Determine the [x, y] coordinate at the center of the cell enclosing the given text.  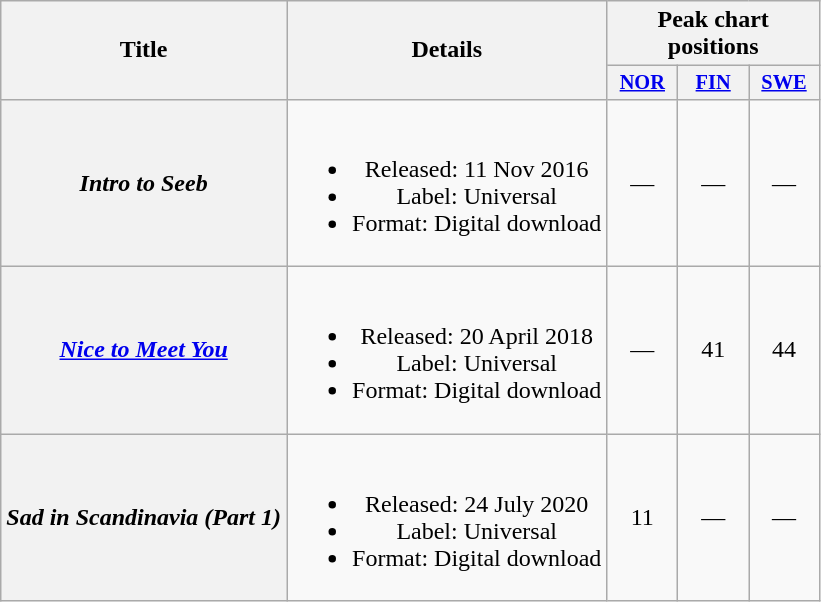
FIN [714, 83]
Released: 24 July 2020Label: UniversalFormat: Digital download [447, 518]
Nice to Meet You [144, 350]
Details [447, 50]
11 [642, 518]
41 [714, 350]
SWE [784, 83]
Title [144, 50]
Intro to Seeb [144, 182]
Released: 11 Nov 2016Label: UniversalFormat: Digital download [447, 182]
Peak chart positions [714, 34]
Released: 20 April 2018Label: UniversalFormat: Digital download [447, 350]
NOR [642, 83]
Sad in Scandinavia (Part 1) [144, 518]
44 [784, 350]
